Detect which cell encompasses the target text, then output its (X, Y) center coordinate. 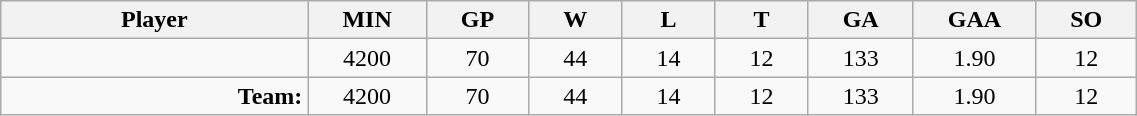
Player (154, 20)
SO (1086, 20)
L (668, 20)
MIN (367, 20)
W (576, 20)
GA (860, 20)
T (762, 20)
GP (477, 20)
GAA (974, 20)
Team: (154, 96)
